Identify which cell holds the provided text, then report its (X, Y) central coordinate. 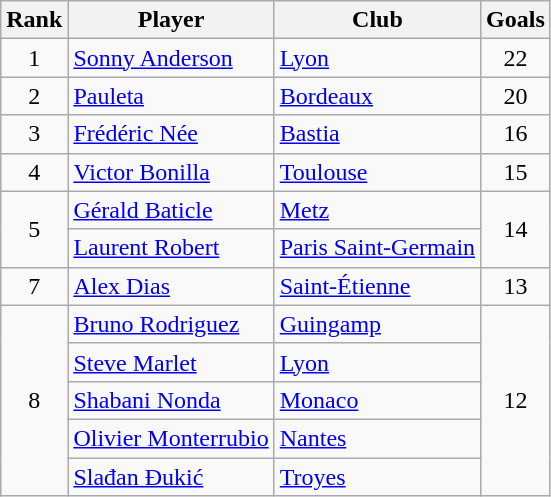
15 (516, 172)
Player (171, 20)
Alex Dias (171, 286)
7 (34, 286)
5 (34, 229)
Rank (34, 20)
Monaco (377, 400)
Paris Saint-Germain (377, 248)
Shabani Nonda (171, 400)
16 (516, 134)
Laurent Robert (171, 248)
Bruno Rodriguez (171, 324)
Gérald Baticle (171, 210)
Metz (377, 210)
14 (516, 229)
Sonny Anderson (171, 58)
Guingamp (377, 324)
Goals (516, 20)
4 (34, 172)
Nantes (377, 438)
Slađan Đukić (171, 477)
Club (377, 20)
20 (516, 96)
2 (34, 96)
12 (516, 400)
3 (34, 134)
Pauleta (171, 96)
Victor Bonilla (171, 172)
Bordeaux (377, 96)
Olivier Monterrubio (171, 438)
Troyes (377, 477)
Steve Marlet (171, 362)
13 (516, 286)
1 (34, 58)
22 (516, 58)
Frédéric Née (171, 134)
8 (34, 400)
Toulouse (377, 172)
Saint-Étienne (377, 286)
Bastia (377, 134)
